Locate the cell with the specified text and output its [x, y] center coordinate. 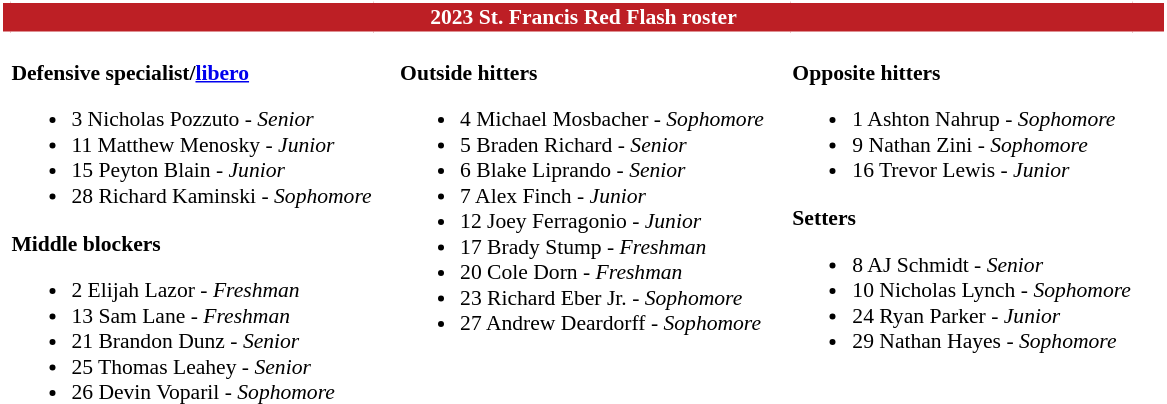
2023 St. Francis Red Flash roster [584, 18]
